Determine the (x, y) coordinate at the center of the cell enclosing the given text.  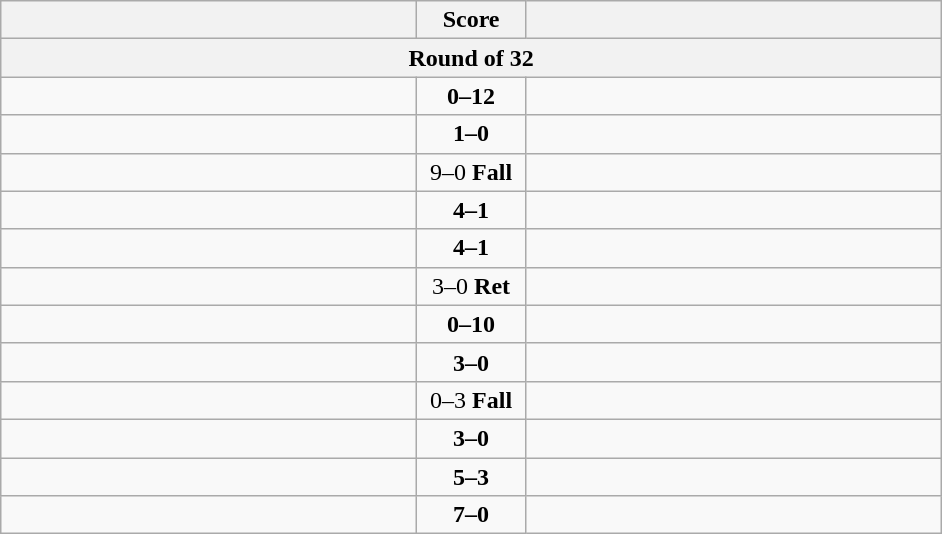
0–10 (472, 324)
7–0 (472, 515)
Score (472, 20)
Round of 32 (472, 58)
5–3 (472, 477)
0–12 (472, 96)
3–0 Ret (472, 286)
1–0 (472, 134)
9–0 Fall (472, 172)
0–3 Fall (472, 400)
